Return the (x, y) coordinate for the center point of the cell that contains the specified text.  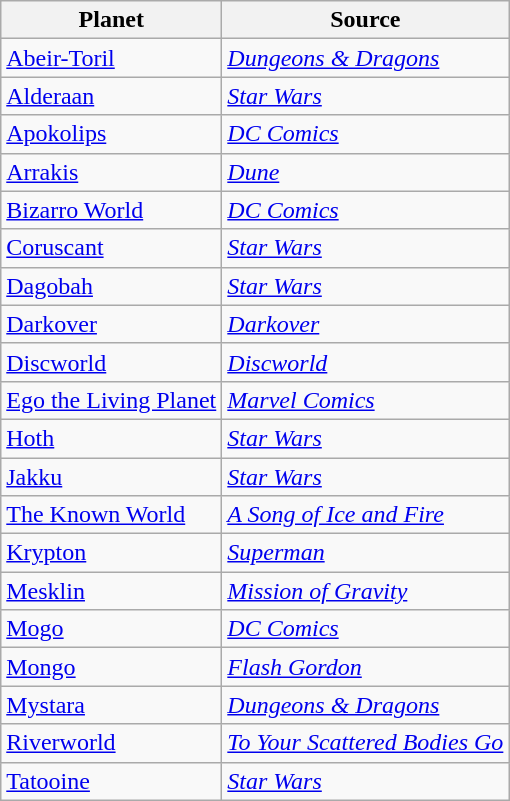
Riverworld (112, 743)
Mongo (112, 667)
Mesklin (112, 591)
A Song of Ice and Fire (366, 515)
The Known World (112, 515)
Apokolips (112, 134)
Abeir-Toril (112, 58)
Jakku (112, 477)
To Your Scattered Bodies Go (366, 743)
Marvel Comics (366, 400)
Tatooine (112, 781)
Planet (112, 20)
Superman (366, 553)
Alderaan (112, 96)
Bizarro World (112, 210)
Mission of Gravity (366, 591)
Ego the Living Planet (112, 400)
Dune (366, 172)
Flash Gordon (366, 667)
Source (366, 20)
Coruscant (112, 248)
Arrakis (112, 172)
Mystara (112, 705)
Dagobah (112, 286)
Mogo (112, 629)
Krypton (112, 553)
Hoth (112, 438)
